Return the (x, y) coordinate for the center point of the cell that contains the specified text.  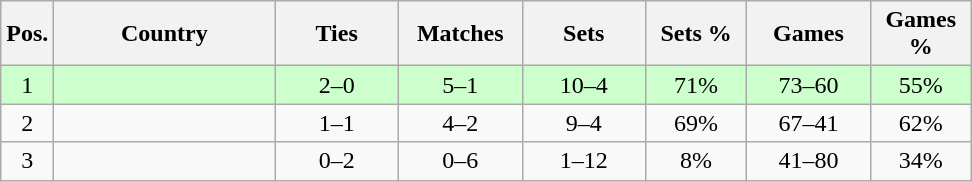
41–80 (809, 161)
67–41 (809, 123)
1–1 (337, 123)
0–6 (460, 161)
Ties (337, 34)
62% (920, 123)
0–2 (337, 161)
1 (28, 85)
3 (28, 161)
71% (696, 85)
73–60 (809, 85)
69% (696, 123)
2–0 (337, 85)
Games (809, 34)
2 (28, 123)
4–2 (460, 123)
Sets % (696, 34)
Sets (584, 34)
Games % (920, 34)
34% (920, 161)
8% (696, 161)
Country (164, 34)
Pos. (28, 34)
5–1 (460, 85)
1–12 (584, 161)
9–4 (584, 123)
Matches (460, 34)
55% (920, 85)
10–4 (584, 85)
